Return the (X, Y) coordinate for the center point of the cell that contains the specified text.  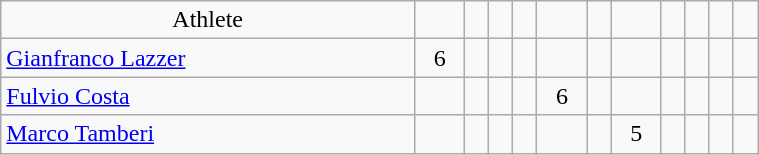
Gianfranco Lazzer (208, 58)
Athlete (208, 20)
5 (636, 134)
Fulvio Costa (208, 96)
Marco Tamberi (208, 134)
